Detect which cell encompasses the target text, then output its (X, Y) center coordinate. 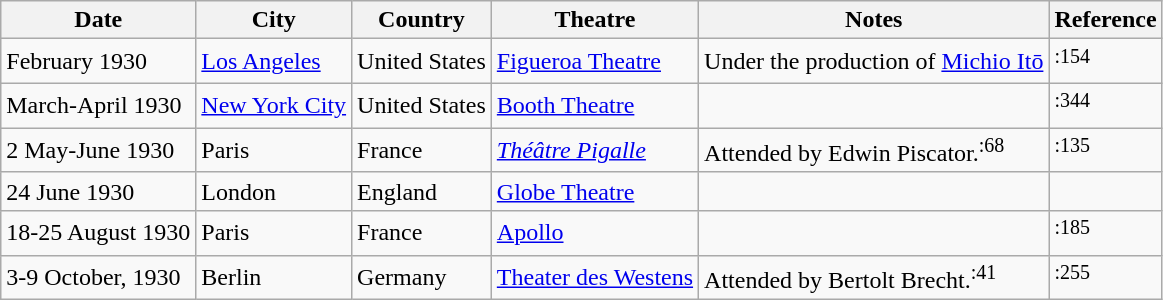
:255 (1106, 278)
Attended by Bertolt Brecht.:41 (874, 278)
2 May-June 1930 (98, 150)
Notes (874, 20)
England (422, 191)
:344 (1106, 106)
Théâtre Pigalle (594, 150)
Country (422, 20)
Berlin (274, 278)
London (274, 191)
:154 (1106, 62)
24 June 1930 (98, 191)
February 1930 (98, 62)
Attended by Edwin Piscator.:68 (874, 150)
Theater des Westens (594, 278)
Theatre (594, 20)
Date (98, 20)
New York City (274, 106)
City (274, 20)
Globe Theatre (594, 191)
Reference (1106, 20)
Booth Theatre (594, 106)
March-April 1930 (98, 106)
Los Angeles (274, 62)
18-25 August 1930 (98, 234)
Germany (422, 278)
:185 (1106, 234)
3-9 October, 1930 (98, 278)
Under the production of Michio Itō (874, 62)
:135 (1106, 150)
Figueroa Theatre (594, 62)
Apollo (594, 234)
